Return [x, y] of the center of cell containing provided text 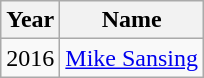
Name [132, 20]
Mike Sansing [132, 58]
Year [30, 20]
2016 [30, 58]
